Detect which cell encompasses the target text, then output its (X, Y) center coordinate. 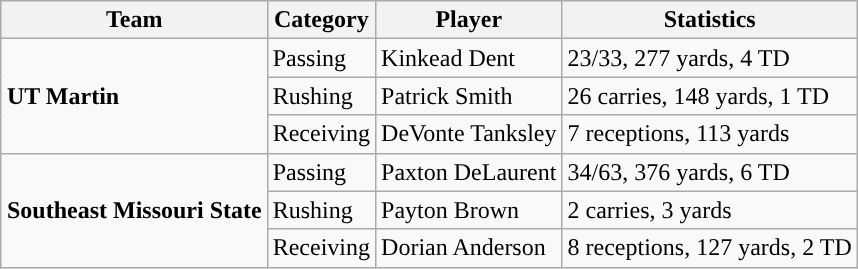
Player (469, 20)
8 receptions, 127 yards, 2 TD (710, 248)
Statistics (710, 20)
7 receptions, 113 yards (710, 134)
UT Martin (134, 96)
34/63, 376 yards, 6 TD (710, 172)
Payton Brown (469, 210)
Team (134, 20)
Kinkead Dent (469, 58)
Dorian Anderson (469, 248)
Paxton DeLaurent (469, 172)
2 carries, 3 yards (710, 210)
Category (321, 20)
26 carries, 148 yards, 1 TD (710, 96)
DeVonte Tanksley (469, 134)
Southeast Missouri State (134, 210)
Patrick Smith (469, 96)
23/33, 277 yards, 4 TD (710, 58)
